Determine the (X, Y) coordinate at the center of the cell enclosing the given text.  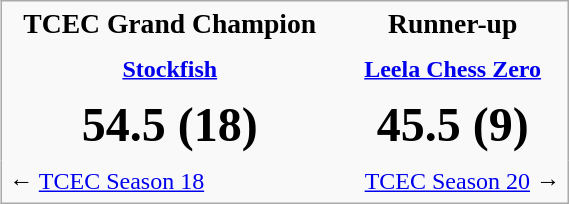
Stockfish (170, 69)
TCEC Season 20 → (453, 182)
54.5 (18) (170, 125)
45.5 (9) (453, 125)
Leela Chess Zero (453, 69)
Runner-up (453, 24)
TCEC Grand Champion (170, 24)
← TCEC Season 18 (170, 182)
